Return (X, Y) of the center of cell containing provided text 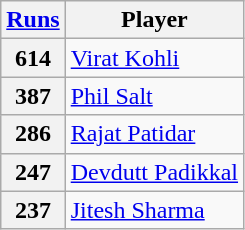
387 (33, 96)
237 (33, 210)
Virat Kohli (154, 58)
614 (33, 58)
Jitesh Sharma (154, 210)
247 (33, 172)
Runs (33, 20)
286 (33, 134)
Phil Salt (154, 96)
Devdutt Padikkal (154, 172)
Rajat Patidar (154, 134)
Player (154, 20)
